Extract the (x, y) coordinate from the center of the cell holding the provided text.  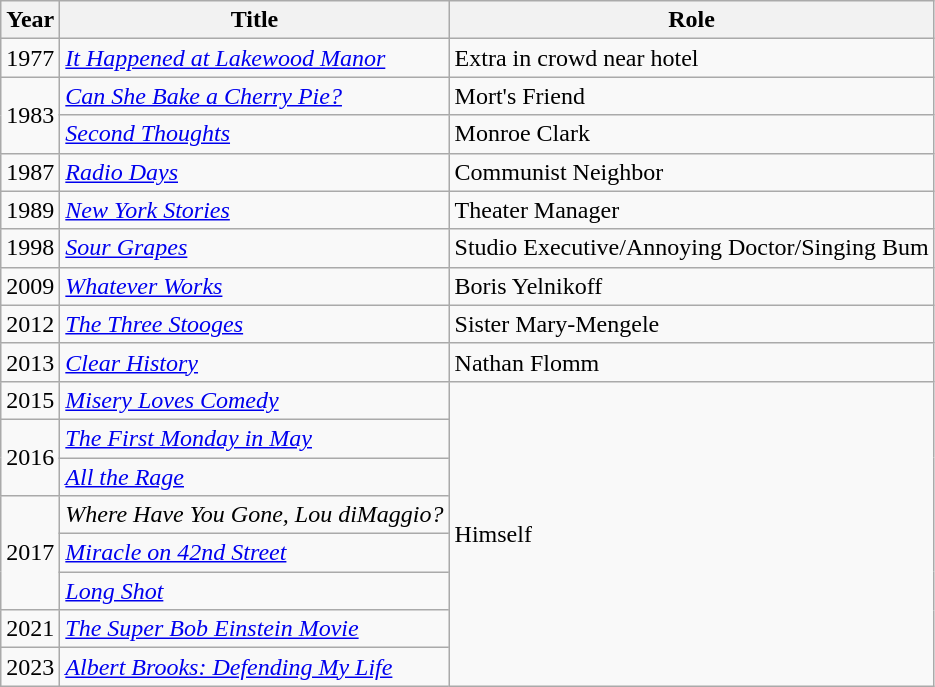
Boris Yelnikoff (692, 286)
The Three Stooges (254, 324)
Can She Bake a Cherry Pie? (254, 96)
New York Stories (254, 210)
Studio Executive/Annoying Doctor/Singing Bum (692, 248)
Nathan Flomm (692, 362)
Misery Loves Comedy (254, 400)
Sour Grapes (254, 248)
It Happened at Lakewood Manor (254, 58)
All the Rage (254, 477)
Monroe Clark (692, 134)
Communist Neighbor (692, 172)
2017 (30, 553)
The Super Bob Einstein Movie (254, 629)
2013 (30, 362)
Year (30, 20)
Title (254, 20)
Mort's Friend (692, 96)
Miracle on 42nd Street (254, 553)
Albert Brooks: Defending My Life (254, 667)
Where Have You Gone, Lou diMaggio? (254, 515)
2021 (30, 629)
Extra in crowd near hotel (692, 58)
2015 (30, 400)
1983 (30, 115)
Himself (692, 533)
2012 (30, 324)
Clear History (254, 362)
1989 (30, 210)
Whatever Works (254, 286)
2023 (30, 667)
Sister Mary-Mengele (692, 324)
Long Shot (254, 591)
Second Thoughts (254, 134)
The First Monday in May (254, 438)
2016 (30, 457)
1987 (30, 172)
Radio Days (254, 172)
Role (692, 20)
2009 (30, 286)
1998 (30, 248)
1977 (30, 58)
Theater Manager (692, 210)
